Pinpoint the cell where the given text exists, returning its [x, y] midpoint coordinate. 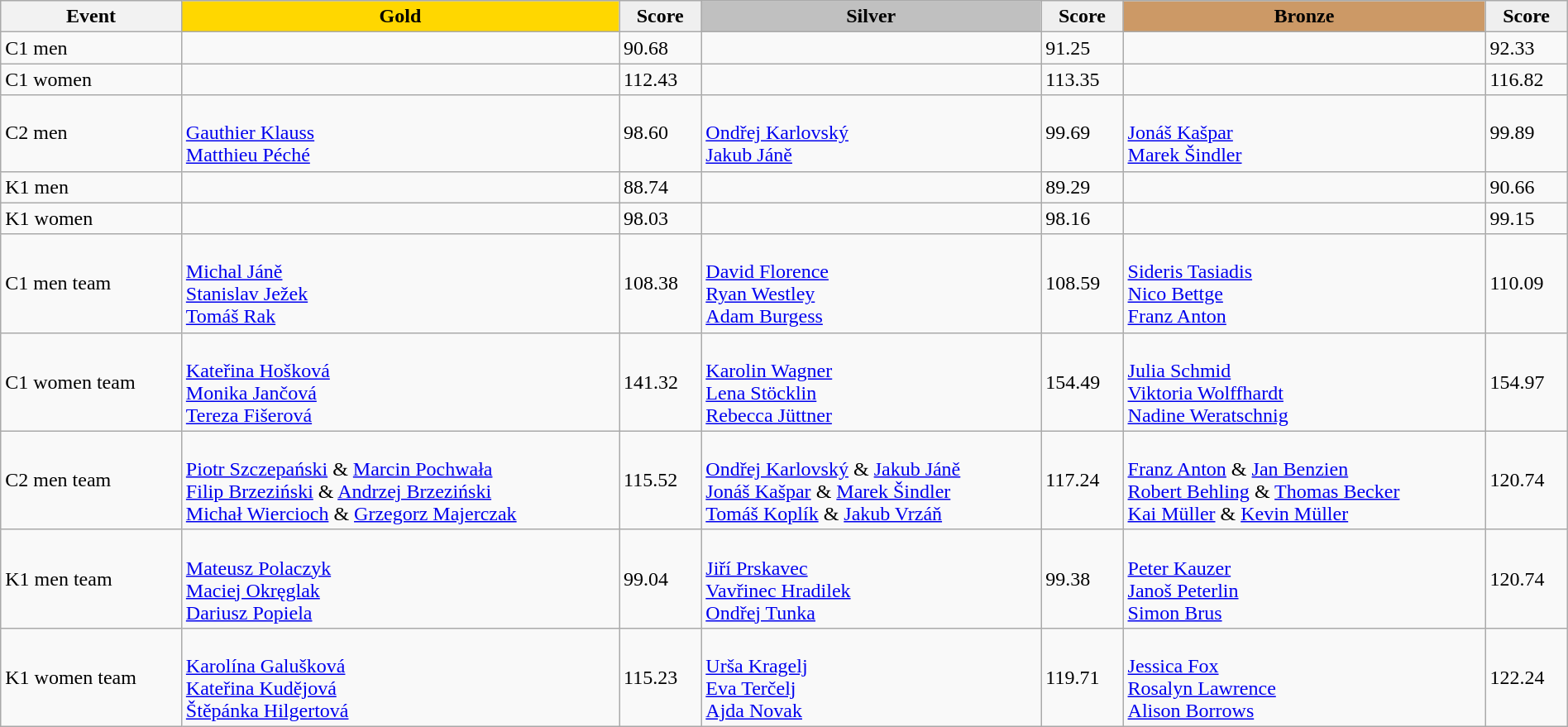
Bronze [1304, 17]
Mateusz PolaczykMaciej OkręglakDariusz Popiela [400, 579]
C1 men team [91, 283]
David FlorenceRyan WestleyAdam Burgess [872, 283]
154.49 [1082, 382]
Ondřej Karlovský & Jakub JáněJonáš Kašpar & Marek ŠindlerTomáš Koplík & Jakub Vrzáň [872, 480]
99.38 [1082, 579]
K1 women team [91, 677]
Jiří PrskavecVavřinec HradilekOndřej Tunka [872, 579]
C1 women team [91, 382]
Event [91, 17]
Karolína GaluškováKateřina KudějováŠtěpánka Hilgertová [400, 677]
Karolin WagnerLena StöcklinRebecca Jüttner [872, 382]
98.03 [660, 218]
99.89 [1527, 133]
112.43 [660, 79]
K1 men team [91, 579]
108.59 [1082, 283]
Piotr Szczepański & Marcin PochwałaFilip Brzeziński & Andrzej BrzezińskiMichał Wiercioch & Grzegorz Majerczak [400, 480]
91.25 [1082, 48]
108.38 [660, 283]
98.16 [1082, 218]
92.33 [1527, 48]
Ondřej KarlovskýJakub Jáně [872, 133]
99.69 [1082, 133]
Jonáš KašparMarek Šindler [1304, 133]
K1 women [91, 218]
C2 men team [91, 480]
99.15 [1527, 218]
141.32 [660, 382]
90.68 [660, 48]
98.60 [660, 133]
88.74 [660, 187]
99.04 [660, 579]
Gold [400, 17]
Gauthier KlaussMatthieu Péché [400, 133]
117.24 [1082, 480]
90.66 [1527, 187]
Silver [872, 17]
Franz Anton & Jan BenzienRobert Behling & Thomas BeckerKai Müller & Kevin Müller [1304, 480]
Julia SchmidViktoria WolffhardtNadine Weratschnig [1304, 382]
Jessica FoxRosalyn LawrenceAlison Borrows [1304, 677]
115.23 [660, 677]
C2 men [91, 133]
122.24 [1527, 677]
Michal JáněStanislav JežekTomáš Rak [400, 283]
K1 men [91, 187]
119.71 [1082, 677]
89.29 [1082, 187]
Peter KauzerJanoš PeterlinSimon Brus [1304, 579]
115.52 [660, 480]
116.82 [1527, 79]
Urša KrageljEva TerčeljAjda Novak [872, 677]
Kateřina HoškováMonika JančováTereza Fišerová [400, 382]
110.09 [1527, 283]
C1 men [91, 48]
Sideris TasiadisNico BettgeFranz Anton [1304, 283]
113.35 [1082, 79]
C1 women [91, 79]
154.97 [1527, 382]
